Return the (x, y) coordinate for the center point of the cell that contains the specified text.  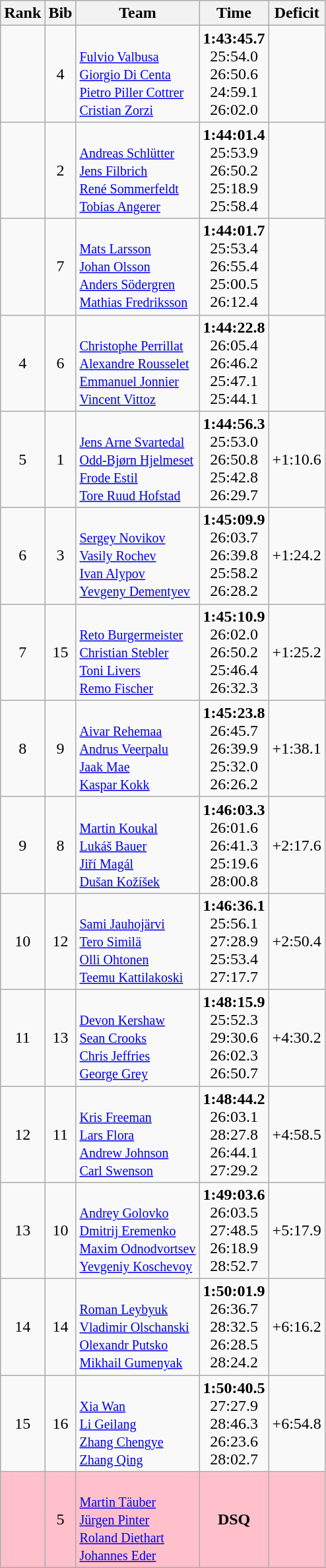
Aivar RehemaaAndrus VeerpaluJaak MaeKaspar Kokk (137, 748)
1:43:45.725:54.026:50.624:59.126:02.0 (234, 74)
Reto BurgermeisterChristian SteblerToni LiversRemo Fischer (137, 652)
1:44:56.325:53.026:50.825:42.826:29.7 (234, 459)
+1:38.1 (297, 748)
+5:17.9 (297, 1231)
Andreas SchlütterJens FilbrichRené SommerfeldtTobias Angerer (137, 170)
Rank (22, 13)
1:46:03.326:01.626:41.325:19.628:00.8 (234, 845)
Deficit (297, 13)
+2:17.6 (297, 845)
Kris FreemanLars FloraAndrew JohnsonCarl Swenson (137, 1134)
Christophe PerrillatAlexandre RousseletEmmanuel JonnierVincent Vittoz (137, 363)
1:46:36.125:56.127:28.925:53.427:17.7 (234, 941)
1:45:10.926:02.026:50.225:46.426:32.3 (234, 652)
1:44:01.425:53.926:50.225:18.925:58.4 (234, 170)
1:48:44.226:03.128:27.826:44.127:29.2 (234, 1134)
Xia WanLi GeilangZhang ChengyeZhang Qing (137, 1423)
1:48:15.925:52.329:30.626:02.326:50.7 (234, 1037)
Mats LarssonJohan OlssonAnders SödergrenMathias Fredriksson (137, 267)
+4:58.5 (297, 1134)
Martin TäuberJürgen PinterRoland DiethartJohannes Eder (137, 1520)
1:50:40.527:27.928:46.326:23.628:02.7 (234, 1423)
Roman LeybyukVladimir OlschanskiOlexandr PutskoMikhail Gumenyak (137, 1327)
Martin KoukalLukáš BauerJiří MagálDušan Kožíšek (137, 845)
1:50:01.926:36.728:32.526:28.528:24.2 (234, 1327)
16 (61, 1423)
+1:10.6 (297, 459)
3 (61, 556)
1:49:03.626:03.527:48.526:18.928:52.7 (234, 1231)
Andrey GolovkoDmitrij EremenkoMaxim OdnodvortsevYevgeniy Koschevoy (137, 1231)
+2:50.4 (297, 941)
Time (234, 13)
Team (137, 13)
+1:24.2 (297, 556)
+4:30.2 (297, 1037)
1:44:01.725:53.426:55.425:00.526:12.4 (234, 267)
2 (61, 170)
1:45:23.826:45.726:39.925:32.026:26.2 (234, 748)
Sami JauhojärviTero SimiläOlli OhtonenTeemu Kattilakoski (137, 941)
Sergey NovikovVasily RochevIvan AlypovYevgeny Dementyev (137, 556)
Jens Arne SvartedalOdd-Bjørn HjelmesetFrode EstilTore Ruud Hofstad (137, 459)
Bib (61, 13)
1:44:22.826:05.426:46.225:47.125:44.1 (234, 363)
+6:16.2 (297, 1327)
+6:54.8 (297, 1423)
1:45:09.926:03.726:39.825:58.226:28.2 (234, 556)
Devon KershawSean CrooksChris JeffriesGeorge Grey (137, 1037)
DSQ (234, 1520)
Fulvio ValbusaGiorgio Di CentaPietro Piller CottrerCristian Zorzi (137, 74)
+1:25.2 (297, 652)
1 (61, 459)
